Provide the [X, Y] coordinate of the cell's center where the given text is located.  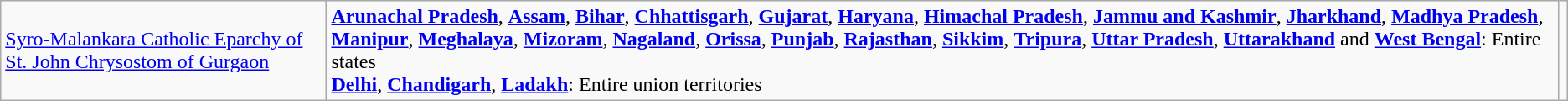
Syro-Malankara Catholic Eparchy of St. John Chrysostom of Gurgaon [164, 50]
